From the cell containing the given text, extract its center point as [x, y] coordinate. 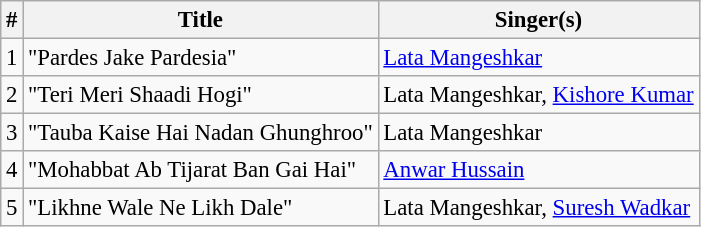
Singer(s) [538, 20]
4 [12, 170]
1 [12, 58]
"Likhne Wale Ne Likh Dale" [200, 208]
5 [12, 208]
"Pardes Jake Pardesia" [200, 58]
"Mohabbat Ab Tijarat Ban Gai Hai" [200, 170]
Lata Mangeshkar, Suresh Wadkar [538, 208]
Title [200, 20]
3 [12, 133]
"Tauba Kaise Hai Nadan Ghunghroo" [200, 133]
Lata Mangeshkar, Kishore Kumar [538, 95]
Anwar Hussain [538, 170]
2 [12, 95]
"Teri Meri Shaadi Hogi" [200, 95]
# [12, 20]
